Provide the [x, y] coordinate of the cell's center where the given text is located.  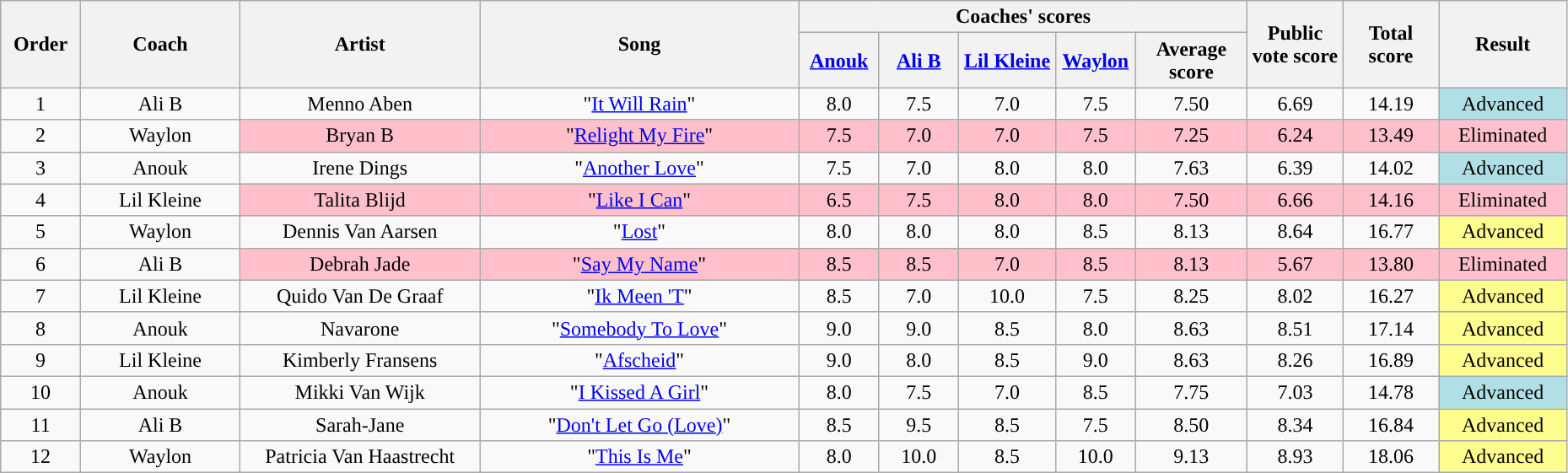
7.03 [1296, 392]
Bryan B [360, 136]
6.5 [838, 200]
7 [40, 296]
4 [40, 200]
5.67 [1296, 264]
8.02 [1296, 296]
6 [40, 264]
9.5 [919, 424]
Public vote score [1296, 44]
2 [40, 136]
8 [40, 328]
8.50 [1191, 424]
7.75 [1191, 392]
16.77 [1391, 232]
13.80 [1391, 264]
Total score [1391, 44]
Average score [1191, 61]
9.13 [1191, 457]
"It Will Rain" [639, 104]
Talita Blijd [360, 200]
5 [40, 232]
Sarah-Jane [360, 424]
Artist [360, 44]
12 [40, 457]
"This Is Me" [639, 457]
8.51 [1296, 328]
1 [40, 104]
14.02 [1391, 168]
10 [40, 392]
3 [40, 168]
8.25 [1191, 296]
13.49 [1391, 136]
8.26 [1296, 360]
8.34 [1296, 424]
9 [40, 360]
Mikki Van Wijk [360, 392]
Navarone [360, 328]
7.63 [1191, 168]
17.14 [1391, 328]
"Say My Name" [639, 264]
7.25 [1191, 136]
11 [40, 424]
"Another Love" [639, 168]
Order [40, 44]
Result [1503, 44]
Coach [160, 44]
"Afscheid" [639, 360]
14.19 [1391, 104]
6.24 [1296, 136]
"Ik Meen 'T" [639, 296]
"Somebody To Love" [639, 328]
14.78 [1391, 392]
Irene Dings [360, 168]
Quido Van De Graaf [360, 296]
6.39 [1296, 168]
6.66 [1296, 200]
16.27 [1391, 296]
Song [639, 44]
Debrah Jade [360, 264]
Coaches' scores [1022, 17]
16.84 [1391, 424]
14.16 [1391, 200]
Patricia Van Haastrecht [360, 457]
16.89 [1391, 360]
"Like I Can" [639, 200]
"Lost" [639, 232]
"Don't Let Go (Love)" [639, 424]
"I Kissed A Girl" [639, 392]
8.64 [1296, 232]
18.06 [1391, 457]
"Relight My Fire" [639, 136]
Menno Aben [360, 104]
Kimberly Fransens [360, 360]
8.93 [1296, 457]
Dennis Van Aarsen [360, 232]
6.69 [1296, 104]
